Return the (X, Y) coordinate for the center point of the cell that contains the specified text.  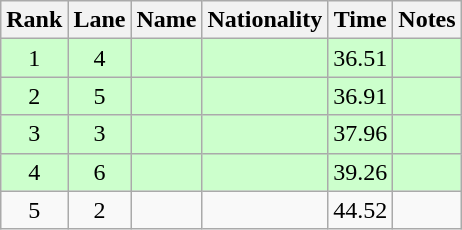
36.51 (360, 58)
Name (166, 20)
Lane (100, 20)
Time (360, 20)
44.52 (360, 210)
1 (34, 58)
Rank (34, 20)
39.26 (360, 172)
37.96 (360, 134)
Nationality (265, 20)
Notes (427, 20)
36.91 (360, 96)
6 (100, 172)
